Capture the cell that displays the provided text and extract its (x, y) central coordinate. 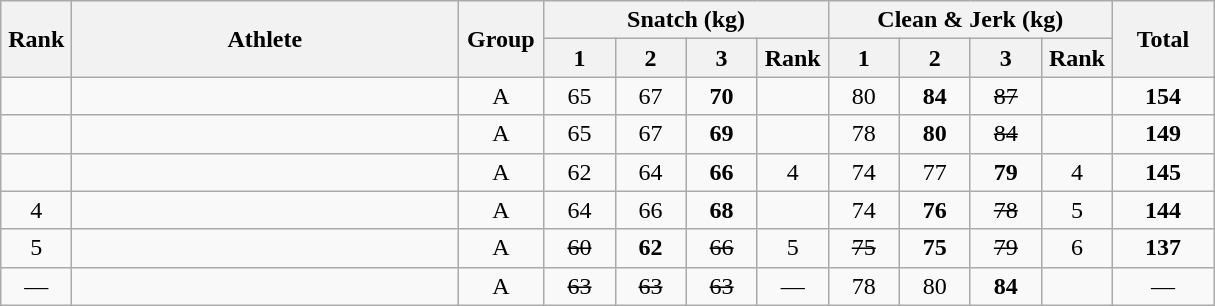
87 (1006, 96)
Snatch (kg) (686, 20)
Group (501, 39)
Athlete (265, 39)
154 (1162, 96)
6 (1076, 248)
68 (722, 210)
144 (1162, 210)
137 (1162, 248)
69 (722, 134)
60 (580, 248)
76 (934, 210)
Total (1162, 39)
Clean & Jerk (kg) (970, 20)
145 (1162, 172)
77 (934, 172)
70 (722, 96)
149 (1162, 134)
